Extract the [X, Y] coordinate from the center of the cell holding the provided text.  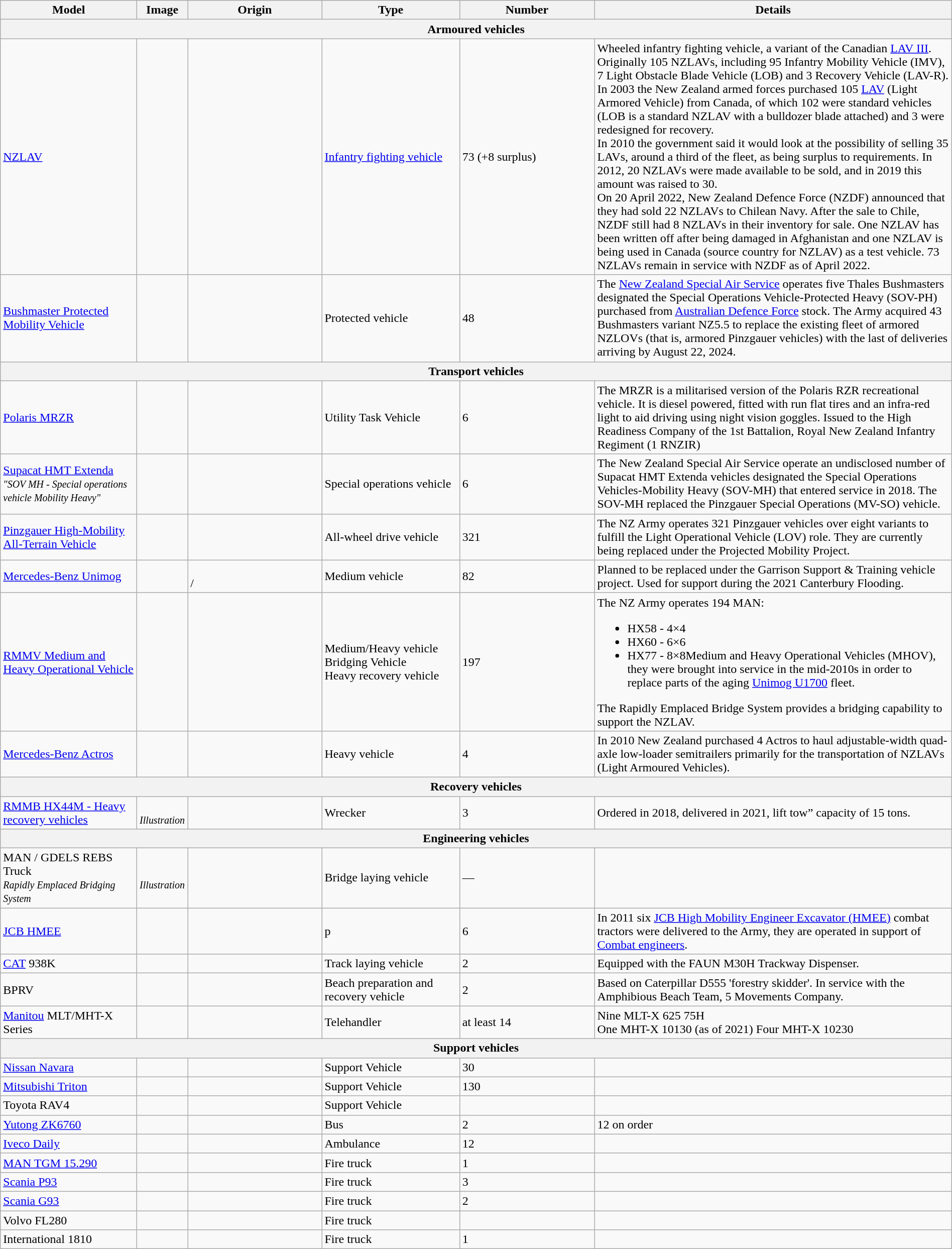
197 [527, 662]
Protected vehicle [391, 318]
Transport vehicles [476, 371]
12 [527, 1144]
Type [391, 10]
Model [69, 10]
Bushmaster Protected Mobility Vehicle [69, 318]
321 [527, 537]
Mitsubishi Triton [69, 1086]
Volvo FL280 [69, 1220]
Details [773, 10]
Recovery vehicles [476, 786]
Planned to be replaced under the Garrison Support & Training vehicle project. Used for support during the 2021 Canterbury Flooding. [773, 577]
30 [527, 1067]
Infantry fighting vehicle [391, 157]
82 [527, 577]
Medium vehicle [391, 577]
Nissan Navara [69, 1067]
Ambulance [391, 1144]
— [527, 878]
CAT 938K [69, 964]
4 [527, 754]
Scania P93 [69, 1182]
Polaris MRZR [69, 417]
Nine MLT-X 625 75HOne MHT-X 10130 (as of 2021) Four MHT-X 10230 [773, 1023]
Mercedes-Benz Unimog [69, 577]
Beach preparation and recovery vehicle [391, 989]
Iveco Daily [69, 1144]
Supacat HMT Extenda"SOV MH - Special operations vehicle Mobility Heavy" [69, 484]
Bus [391, 1124]
at least 14 [527, 1023]
Armoured vehicles [476, 29]
Bridge laying vehicle [391, 878]
Mercedes-Benz Actros [69, 754]
International 1810 [69, 1239]
Toyota RAV4 [69, 1105]
Heavy vehicle [391, 754]
Scania G93 [69, 1201]
p [391, 931]
RMMV Medium and Heavy Operational Vehicle [69, 662]
Equipped with the FAUN M30H Trackway Dispenser. [773, 964]
/ [255, 577]
Ordered in 2018, delivered in 2021, lift tow” capacity of 15 tons. [773, 813]
Support vehicles [476, 1048]
Track laying vehicle [391, 964]
MAN TGM 15.290 [69, 1163]
BPRV [69, 989]
130 [527, 1086]
Medium/Heavy vehicle Bridging Vehicle Heavy recovery vehicle [391, 662]
Special operations vehicle [391, 484]
Wrecker [391, 813]
12 on order [773, 1124]
48 [527, 318]
NZLAV [69, 157]
Yutong ZK6760 [69, 1124]
Based on Caterpillar D555 'forestry skidder'. In service with the Amphibious Beach Team, 5 Movements Company. [773, 989]
Pinzgauer High-Mobility All-Terrain Vehicle [69, 537]
Number [527, 10]
Telehandler [391, 1023]
Image [163, 10]
73 (+8 surplus) [527, 157]
Utility Task Vehicle [391, 417]
Engineering vehicles [476, 839]
MAN / GDELS REBS TruckRapidly Emplaced Bridging System [69, 878]
In 2011 six JCB High Mobility Engineer Excavator (HMEE) combat tractors were delivered to the Army, they are operated in support of Combat engineers. [773, 931]
All-wheel drive vehicle [391, 537]
Manitou MLT/MHT-X Series [69, 1023]
JCB HMEE [69, 931]
Origin [255, 10]
RMMB HX44M - Heavy recovery vehicles [69, 813]
